Output the (x, y) coordinate of the center of the cell containing the given text.  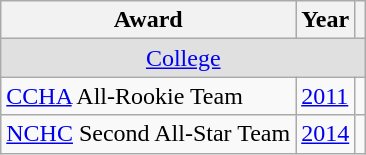
College (184, 58)
2011 (326, 96)
CCHA All-Rookie Team (148, 96)
Year (326, 20)
NCHC Second All-Star Team (148, 134)
Award (148, 20)
2014 (326, 134)
